Find where the given text appears and provide that cell's center as [X, Y] coordinate. 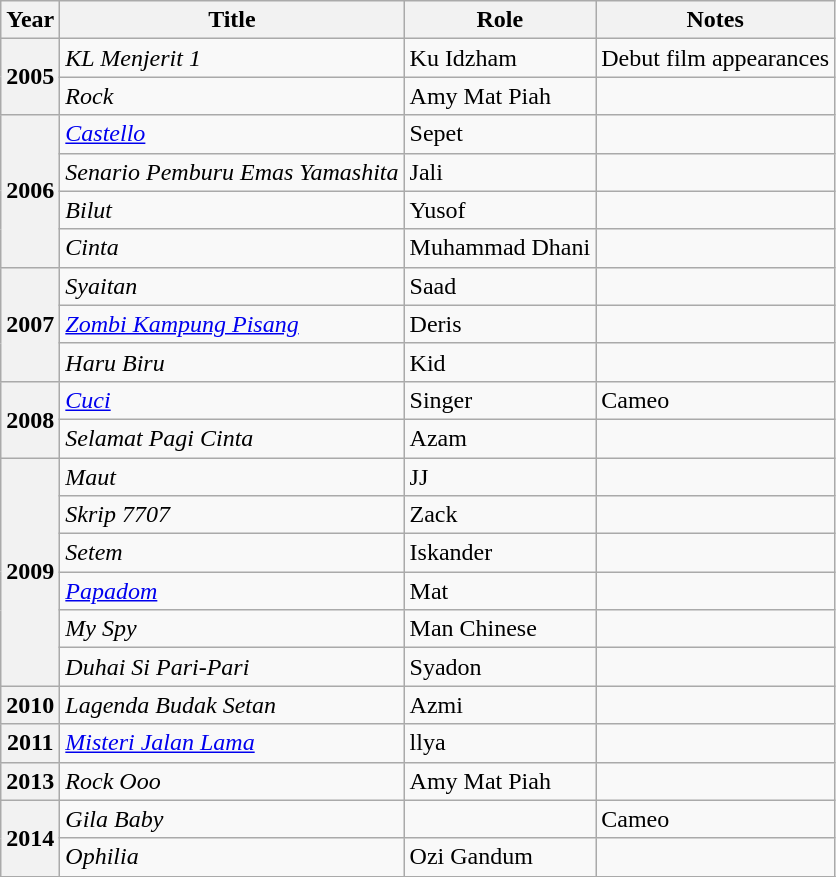
2005 [30, 77]
Bilut [232, 210]
2009 [30, 572]
Title [232, 20]
Yusof [500, 210]
Lagenda Budak Setan [232, 705]
2008 [30, 419]
Duhai Si Pari-Pari [232, 667]
Cuci [232, 400]
Misteri Jalan Lama [232, 743]
Jali [500, 172]
Deris [500, 324]
My Spy [232, 629]
Year [30, 20]
2010 [30, 705]
KL Menjerit 1 [232, 58]
2007 [30, 324]
Papadom [232, 591]
2006 [30, 191]
Role [500, 20]
Zack [500, 515]
Rock Ooo [232, 781]
Iskander [500, 553]
Ozi Gandum [500, 857]
2011 [30, 743]
Ku Idzham [500, 58]
Debut film appearances [716, 58]
Rock [232, 96]
Man Chinese [500, 629]
Sepet [500, 134]
Saad [500, 286]
Cinta [232, 248]
Castello [232, 134]
Skrip 7707 [232, 515]
Maut [232, 477]
2014 [30, 838]
Senario Pemburu Emas Yamashita [232, 172]
Azmi [500, 705]
Syadon [500, 667]
Notes [716, 20]
Gila Baby [232, 819]
Setem [232, 553]
Singer [500, 400]
llya [500, 743]
Zombi Kampung Pisang [232, 324]
Selamat Pagi Cinta [232, 438]
Kid [500, 362]
Syaitan [232, 286]
Mat [500, 591]
Ophilia [232, 857]
Haru Biru [232, 362]
JJ [500, 477]
Azam [500, 438]
2013 [30, 781]
Muhammad Dhani [500, 248]
